Extract the (X, Y) coordinate from the center of the cell holding the provided text.  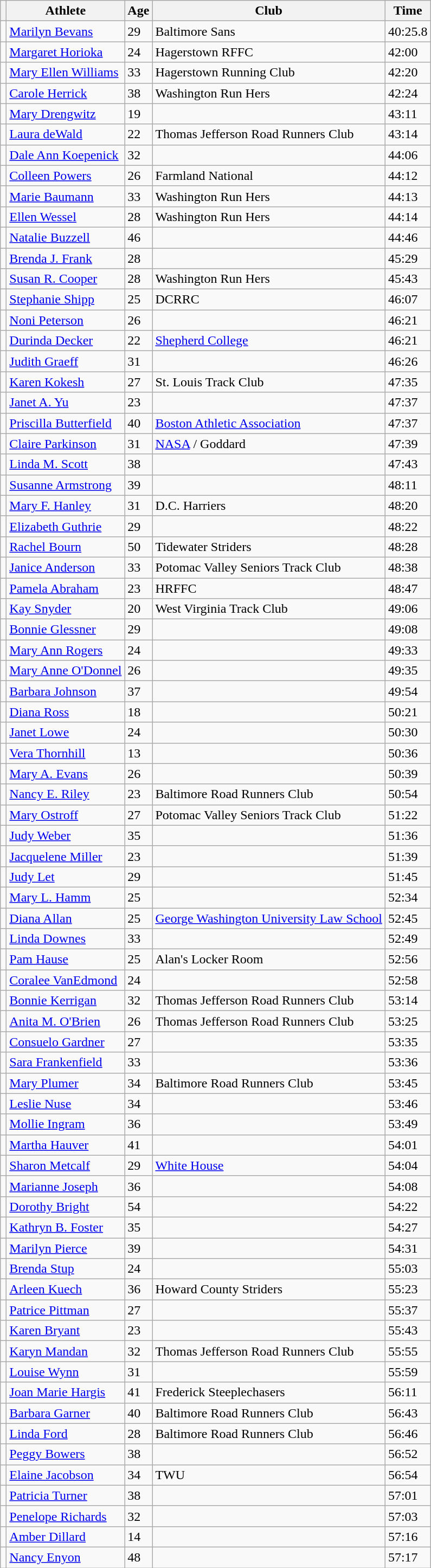
43:14 (408, 134)
Vera Thornhill (66, 753)
51:39 (408, 856)
Mary Ellen Williams (66, 73)
53:45 (408, 1083)
Mollie Ingram (66, 1124)
Hagerstown Running Club (269, 73)
Brenda Stup (66, 1269)
55:59 (408, 1372)
53:35 (408, 1042)
Athlete (66, 11)
47:39 (408, 444)
Durinda Decker (66, 341)
54:04 (408, 1165)
18 (139, 712)
Pam Hause (66, 960)
57:17 (408, 1557)
37 (139, 691)
Bonnie Kerrigan (66, 1001)
54:08 (408, 1186)
Colleen Powers (66, 176)
Dorothy Bright (66, 1207)
Ellen Wessel (66, 217)
53:49 (408, 1124)
Stephanie Shipp (66, 300)
50:30 (408, 733)
49:54 (408, 691)
48:11 (408, 485)
42:00 (408, 52)
Leslie Nuse (66, 1104)
57:03 (408, 1516)
44:13 (408, 196)
50:54 (408, 794)
54:31 (408, 1248)
Elizabeth Guthrie (66, 526)
Tidewater Striders (269, 547)
Arleen Kuech (66, 1290)
Patrice Pittman (66, 1310)
56:43 (408, 1413)
50 (139, 547)
Judith Graeff (66, 361)
Margaret Horioka (66, 52)
50:36 (408, 753)
Amber Dillard (66, 1537)
52:58 (408, 980)
48:28 (408, 547)
Carole Herrick (66, 93)
53:14 (408, 1001)
Age (139, 11)
20 (139, 609)
14 (139, 1537)
Anita M. O'Brien (66, 1021)
Mary Ostroff (66, 815)
53:36 (408, 1062)
Pamela Abraham (66, 588)
Mary F. Hanley (66, 506)
Mary Drengwitz (66, 114)
50:39 (408, 774)
Claire Parkinson (66, 444)
44:14 (408, 217)
52:34 (408, 897)
Marianne Joseph (66, 1186)
Kay Snyder (66, 609)
49:08 (408, 630)
Alan's Locker Room (269, 960)
56:46 (408, 1434)
56:52 (408, 1454)
Boston Athletic Association (269, 423)
42:20 (408, 73)
55:55 (408, 1351)
47:35 (408, 382)
Susan R. Cooper (66, 279)
49:35 (408, 671)
54:22 (408, 1207)
51:45 (408, 877)
51:36 (408, 835)
53:25 (408, 1021)
13 (139, 753)
43:11 (408, 114)
Natalie Buzzell (66, 237)
48:20 (408, 506)
Janet A. Yu (66, 403)
55:43 (408, 1331)
57:01 (408, 1495)
D.C. Harriers (269, 506)
Linda Downes (66, 939)
Patricia Turner (66, 1495)
45:43 (408, 279)
Dale Ann Koepenick (66, 155)
Marie Baumann (66, 196)
54:01 (408, 1145)
56:54 (408, 1475)
Shepherd College (269, 341)
46 (139, 237)
56:11 (408, 1392)
Howard County Striders (269, 1290)
Linda Ford (66, 1434)
45:29 (408, 258)
52:49 (408, 939)
40:25.8 (408, 31)
Bonnie Glessner (66, 630)
NASA / Goddard (269, 444)
52:56 (408, 960)
Sharon Metcalf (66, 1165)
Martha Hauver (66, 1145)
55:23 (408, 1290)
54:27 (408, 1227)
Judy Weber (66, 835)
Judy Let (66, 877)
Barbara Garner (66, 1413)
52:45 (408, 918)
Janet Lowe (66, 733)
19 (139, 114)
44:06 (408, 155)
48:22 (408, 526)
HRFFC (269, 588)
44:46 (408, 237)
White House (269, 1165)
53:46 (408, 1104)
Diana Ross (66, 712)
44:12 (408, 176)
Peggy Bowers (66, 1454)
Jacquelene Miller (66, 856)
Farmland National (269, 176)
West Virginia Track Club (269, 609)
55:37 (408, 1310)
Mary A. Evans (66, 774)
Barbara Johnson (66, 691)
51:22 (408, 815)
Sara Frankenfield (66, 1062)
Karyn Mandan (66, 1351)
47:43 (408, 464)
Nancy Enyon (66, 1557)
Marilyn Pierce (66, 1248)
Club (269, 11)
48:47 (408, 588)
Kathryn B. Foster (66, 1227)
42:24 (408, 93)
Linda M. Scott (66, 464)
Louise Wynn (66, 1372)
49:06 (408, 609)
Penelope Richards (66, 1516)
55:03 (408, 1269)
Mary Anne O'Donnel (66, 671)
48 (139, 1557)
DCRRC (269, 300)
Joan Marie Hargis (66, 1392)
Laura deWald (66, 134)
TWU (269, 1475)
Susanne Armstrong (66, 485)
Baltimore Sans (269, 31)
Marilyn Bevans (66, 31)
Janice Anderson (66, 567)
George Washington University Law School (269, 918)
Priscilla Butterfield (66, 423)
48:38 (408, 567)
Rachel Bourn (66, 547)
50:21 (408, 712)
Frederick Steeplechasers (269, 1392)
St. Louis Track Club (269, 382)
Consuelo Gardner (66, 1042)
49:33 (408, 650)
Time (408, 11)
Diana Allan (66, 918)
Karen Kokesh (66, 382)
Hagerstown RFFC (269, 52)
Elaine Jacobson (66, 1475)
54 (139, 1207)
Nancy E. Riley (66, 794)
Karen Bryant (66, 1331)
Mary L. Hamm (66, 897)
Brenda J. Frank (66, 258)
Mary Ann Rogers (66, 650)
46:26 (408, 361)
Coralee VanEdmond (66, 980)
57:16 (408, 1537)
Noni Peterson (66, 320)
Mary Plumer (66, 1083)
46:07 (408, 300)
